For the text-containing cell, return its midpoint in [X, Y] coordinate format. 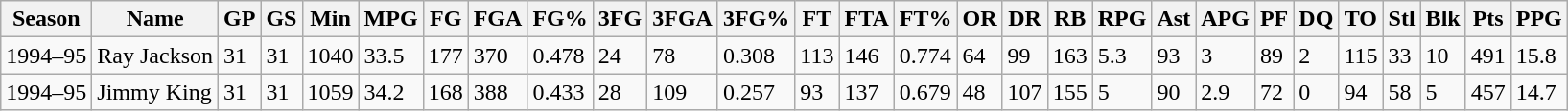
GP [240, 19]
FTA [867, 19]
78 [683, 55]
163 [1070, 55]
Pts [1488, 19]
RPG [1122, 19]
Jimmy King [155, 92]
94 [1361, 92]
0.679 [925, 92]
FGA [498, 19]
491 [1488, 55]
115 [1361, 55]
168 [445, 92]
90 [1174, 92]
FT% [925, 19]
48 [980, 92]
0.433 [560, 92]
FG [445, 19]
APG [1226, 19]
14.7 [1538, 92]
34.2 [391, 92]
2.9 [1226, 92]
PF [1274, 19]
0 [1316, 92]
Season [46, 19]
Ray Jackson [155, 55]
Min [330, 19]
457 [1488, 92]
137 [867, 92]
89 [1274, 55]
Blk [1442, 19]
24 [620, 55]
FT [817, 19]
RB [1070, 19]
3FG [620, 19]
5.3 [1122, 55]
0.774 [925, 55]
28 [620, 92]
33.5 [391, 55]
MPG [391, 19]
64 [980, 55]
DQ [1316, 19]
GS [282, 19]
109 [683, 92]
33 [1402, 55]
0.308 [756, 55]
99 [1024, 55]
FG% [560, 19]
177 [445, 55]
PPG [1538, 19]
370 [498, 55]
OR [980, 19]
3FGA [683, 19]
113 [817, 55]
15.8 [1538, 55]
Ast [1174, 19]
1040 [330, 55]
72 [1274, 92]
146 [867, 55]
Name [155, 19]
0.478 [560, 55]
1059 [330, 92]
0.257 [756, 92]
3FG% [756, 19]
3 [1226, 55]
58 [1402, 92]
Stl [1402, 19]
107 [1024, 92]
2 [1316, 55]
10 [1442, 55]
DR [1024, 19]
TO [1361, 19]
155 [1070, 92]
388 [498, 92]
